Identify which cell holds the provided text, then report its [X, Y] central coordinate. 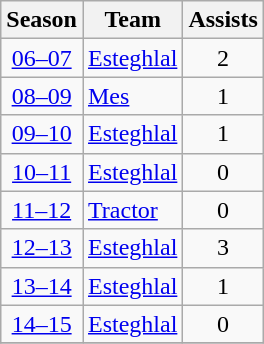
14–15 [42, 324]
Season [42, 20]
Assists [223, 20]
06–07 [42, 58]
3 [223, 248]
Mes [132, 96]
13–14 [42, 286]
09–10 [42, 134]
2 [223, 58]
10–11 [42, 172]
Team [132, 20]
Tractor [132, 210]
11–12 [42, 210]
08–09 [42, 96]
12–13 [42, 248]
